Pinpoint the cell where the given text exists, returning its (X, Y) midpoint coordinate. 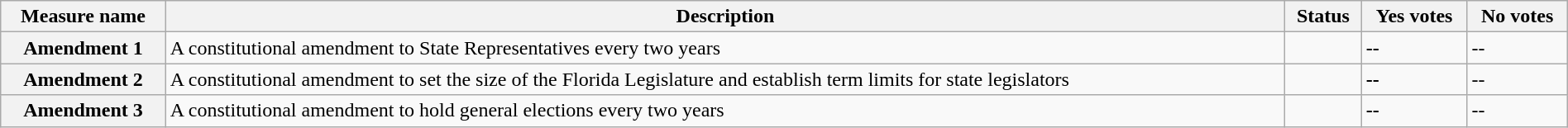
Amendment 2 (84, 79)
Measure name (84, 17)
Yes votes (1414, 17)
A constitutional amendment to hold general elections every two years (724, 111)
No votes (1517, 17)
Status (1323, 17)
Amendment 1 (84, 48)
Amendment 3 (84, 111)
Description (724, 17)
A constitutional amendment to set the size of the Florida Legislature and establish term limits for state legislators (724, 79)
A constitutional amendment to State Representatives every two years (724, 48)
